Pinpoint the cell where the given text exists, returning its (X, Y) midpoint coordinate. 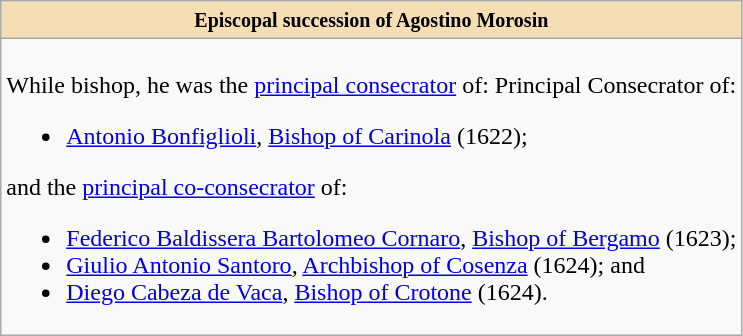
Episcopal succession of Agostino Morosin (372, 20)
